Pinpoint the cell where the given text exists, returning its [x, y] midpoint coordinate. 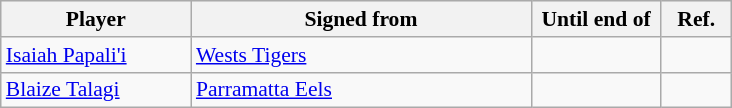
Isaiah Papali'i [96, 55]
Until end of [596, 19]
Parramatta Eels [361, 90]
Player [96, 19]
Wests Tigers [361, 55]
Blaize Talagi [96, 90]
Ref. [696, 19]
Signed from [361, 19]
